Output the [x, y] coordinate of the center of the cell containing the given text.  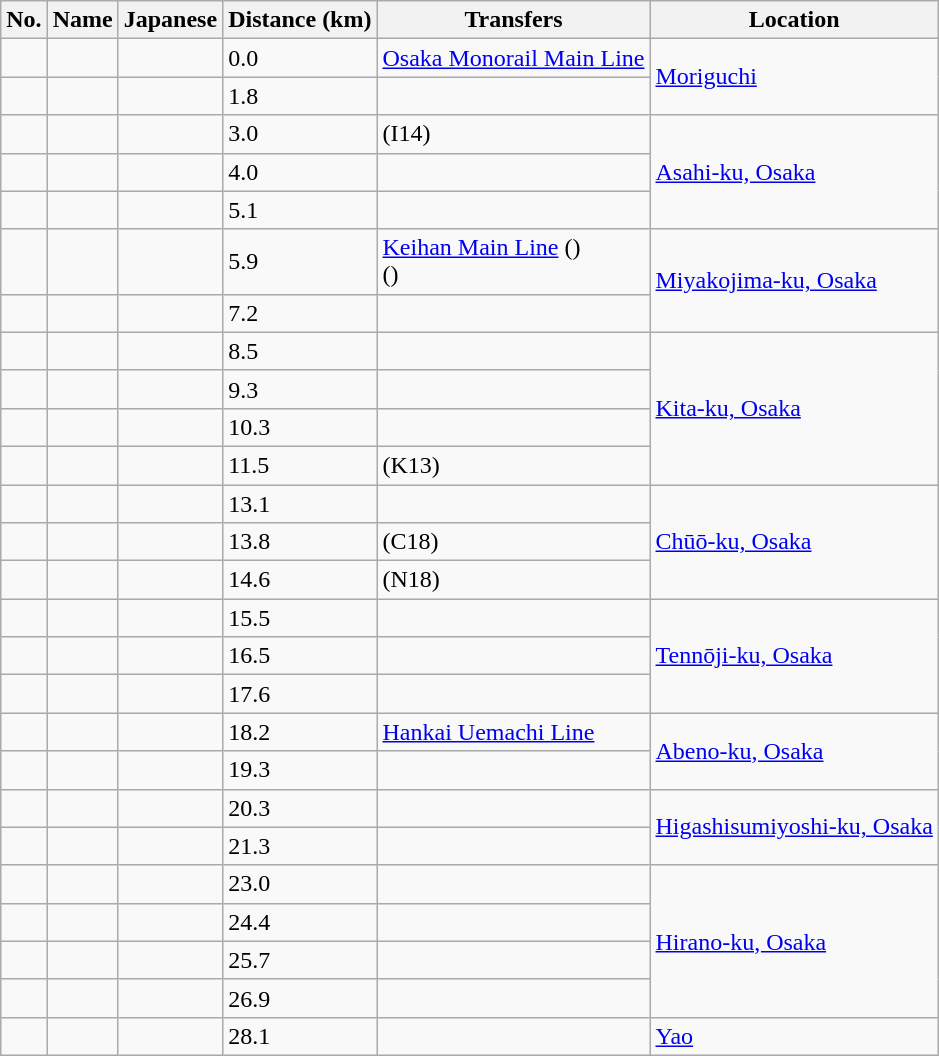
(K13) [514, 465]
Name [82, 20]
Keihan Main Line () () [514, 262]
7.2 [300, 313]
23.0 [300, 884]
3.0 [300, 134]
4.0 [300, 172]
10.3 [300, 427]
8.5 [300, 351]
28.1 [300, 1036]
(I14) [514, 134]
11.5 [300, 465]
Hirano-ku, Osaka [794, 941]
21.3 [300, 846]
Location [794, 20]
20.3 [300, 808]
0.0 [300, 58]
15.5 [300, 618]
14.6 [300, 580]
Kita-ku, Osaka [794, 408]
13.8 [300, 542]
26.9 [300, 998]
1.8 [300, 96]
Hankai Uemachi Line [514, 732]
Moriguchi [794, 77]
(N18) [514, 580]
Tennōji-ku, Osaka [794, 656]
25.7 [300, 960]
Osaka Monorail Main Line [514, 58]
24.4 [300, 922]
No. [24, 20]
Japanese [170, 20]
Transfers [514, 20]
Higashisumiyoshi-ku, Osaka [794, 827]
19.3 [300, 770]
Asahi-ku, Osaka [794, 172]
Chūō-ku, Osaka [794, 541]
13.1 [300, 503]
9.3 [300, 389]
Yao [794, 1036]
5.9 [300, 262]
Miyakojima-ku, Osaka [794, 280]
(C18) [514, 542]
Distance (km) [300, 20]
Abeno-ku, Osaka [794, 751]
17.6 [300, 694]
18.2 [300, 732]
16.5 [300, 656]
5.1 [300, 210]
